Locate the cell with the specified text and output its [x, y] center coordinate. 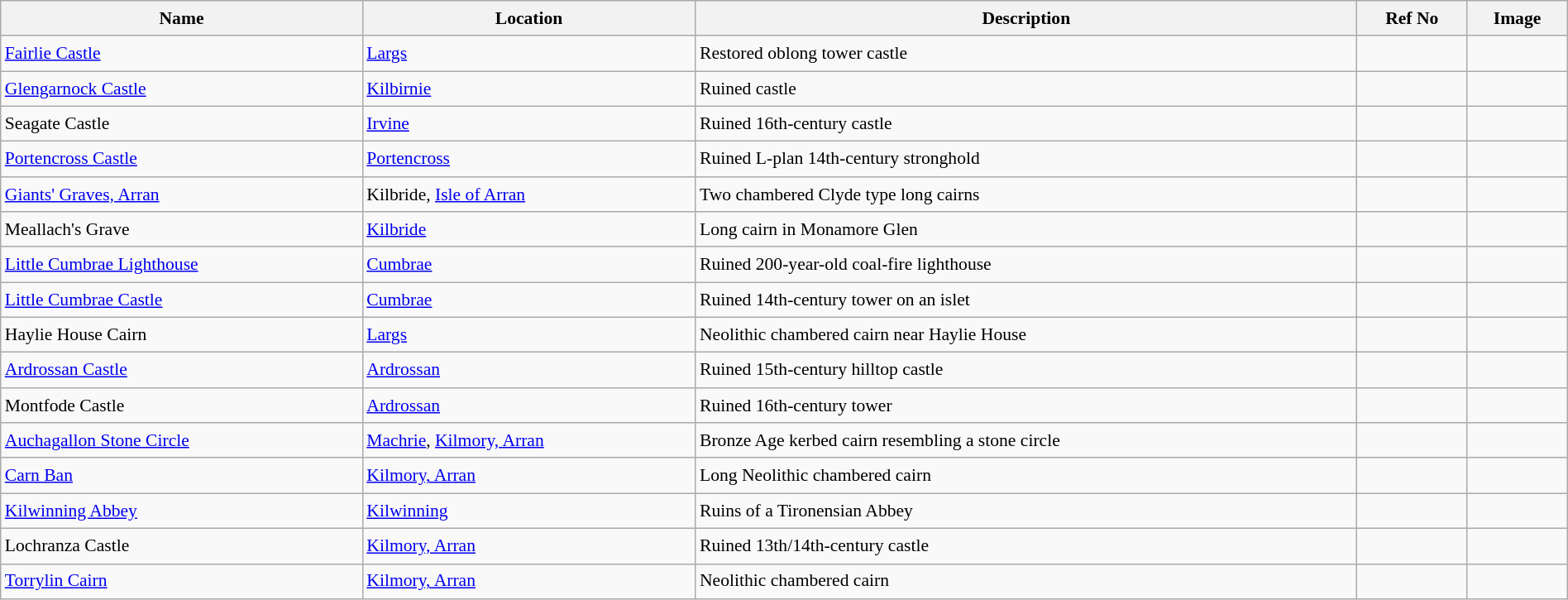
Portencross Castle [182, 159]
Ruined 16th-century tower [1026, 406]
Little Cumbrae Lighthouse [182, 265]
Ruined 15th-century hilltop castle [1026, 371]
Image [1517, 18]
Neolithic chambered cairn [1026, 581]
Meallach's Grave [182, 230]
Kilbride [529, 230]
Ruined castle [1026, 89]
Ruined 16th-century castle [1026, 124]
Carn Ban [182, 477]
Ruined 14th-century tower on an islet [1026, 300]
Ref No [1413, 18]
Two chambered Clyde type long cairns [1026, 195]
Bronze Age kerbed cairn resembling a stone circle [1026, 440]
Glengarnock Castle [182, 89]
Seagate Castle [182, 124]
Long Neolithic chambered cairn [1026, 477]
Montfode Castle [182, 406]
Long cairn in Monamore Glen [1026, 230]
Description [1026, 18]
Fairlie Castle [182, 55]
Auchagallon Stone Circle [182, 440]
Ardrossan Castle [182, 371]
Ruined 13th/14th-century castle [1026, 546]
Portencross [529, 159]
Kilbride, Isle of Arran [529, 195]
Ruined L-plan 14th-century stronghold [1026, 159]
Kilbirnie [529, 89]
Ruined 200-year-old coal-fire lighthouse [1026, 265]
Torrylin Cairn [182, 581]
Kilwinning [529, 511]
Ruins of a Tironensian Abbey [1026, 511]
Irvine [529, 124]
Lochranza Castle [182, 546]
Location [529, 18]
Giants' Graves, Arran [182, 195]
Haylie House Cairn [182, 336]
Name [182, 18]
Neolithic chambered cairn near Haylie House [1026, 336]
Machrie, Kilmory, Arran [529, 440]
Little Cumbrae Castle [182, 300]
Kilwinning Abbey [182, 511]
Restored oblong tower castle [1026, 55]
